Search for the cell housing the specified text and yield its (x, y) center coordinate. 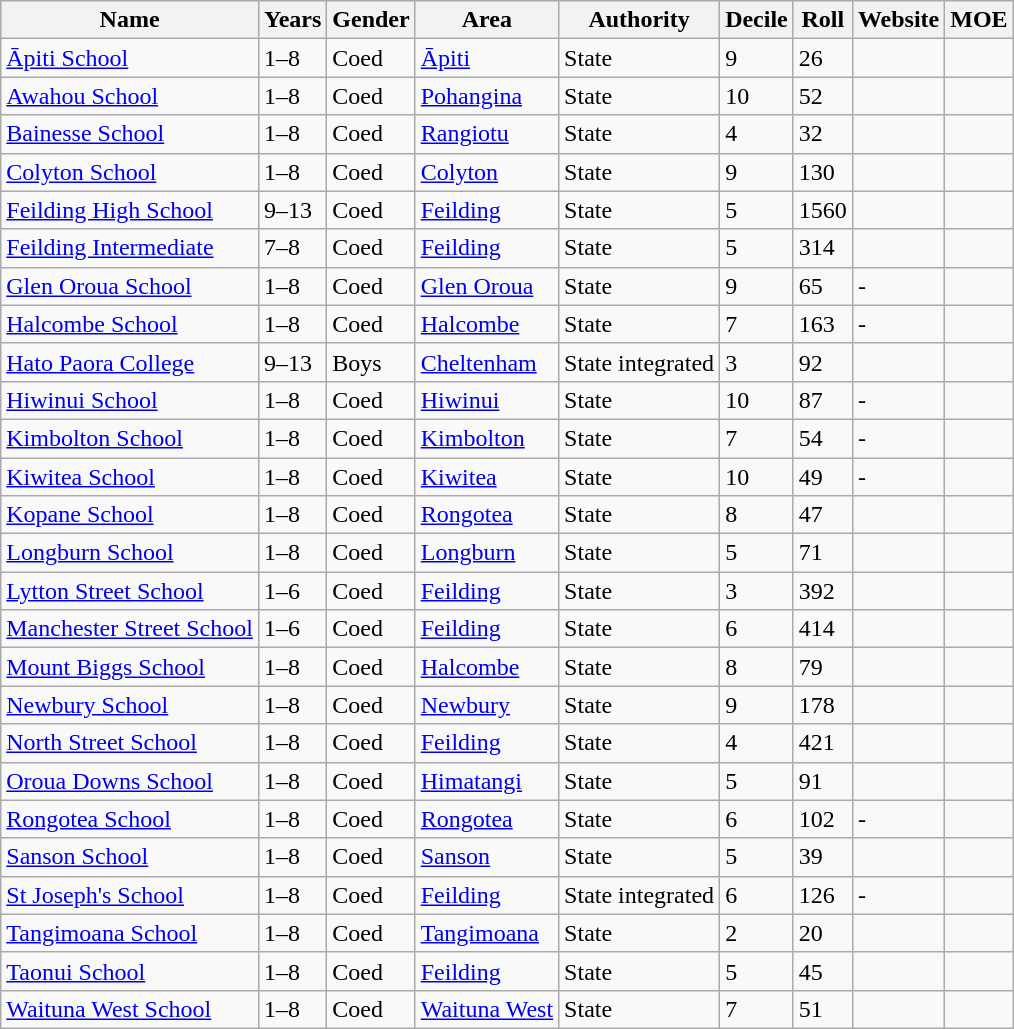
Decile (757, 20)
Colyton (486, 172)
Years (292, 20)
Longburn (486, 553)
Website (898, 20)
39 (822, 857)
Lytton Street School (130, 591)
Taonui School (130, 971)
1560 (822, 210)
Boys (371, 362)
45 (822, 971)
Hiwinui (486, 400)
Halcombe School (130, 324)
Feilding High School (130, 210)
Glen Oroua (486, 286)
Tangimoana School (130, 933)
Newbury School (130, 705)
2 (757, 933)
26 (822, 58)
Waituna West School (130, 1009)
314 (822, 248)
Oroua Downs School (130, 781)
Himatangi (486, 781)
Sanson (486, 857)
32 (822, 134)
126 (822, 895)
Kopane School (130, 515)
Glen Oroua School (130, 286)
St Joseph's School (130, 895)
47 (822, 515)
Authority (640, 20)
163 (822, 324)
51 (822, 1009)
87 (822, 400)
Roll (822, 20)
Rongotea School (130, 819)
414 (822, 629)
Feilding Intermediate (130, 248)
Kiwitea (486, 477)
7–8 (292, 248)
Hiwinui School (130, 400)
Āpiti School (130, 58)
130 (822, 172)
Cheltenham (486, 362)
178 (822, 705)
102 (822, 819)
79 (822, 667)
421 (822, 743)
49 (822, 477)
71 (822, 553)
Hato Paora College (130, 362)
91 (822, 781)
Gender (371, 20)
Waituna West (486, 1009)
MOE (979, 20)
Awahou School (130, 96)
Sanson School (130, 857)
20 (822, 933)
54 (822, 438)
Kimbolton (486, 438)
Manchester Street School (130, 629)
92 (822, 362)
Kimbolton School (130, 438)
Colyton School (130, 172)
Tangimoana (486, 933)
Pohangina (486, 96)
Newbury (486, 705)
Name (130, 20)
Kiwitea School (130, 477)
Area (486, 20)
Āpiti (486, 58)
Rangiotu (486, 134)
Bainesse School (130, 134)
North Street School (130, 743)
392 (822, 591)
Mount Biggs School (130, 667)
52 (822, 96)
Longburn School (130, 553)
65 (822, 286)
